Locate the cell with the specified text and output its (X, Y) center coordinate. 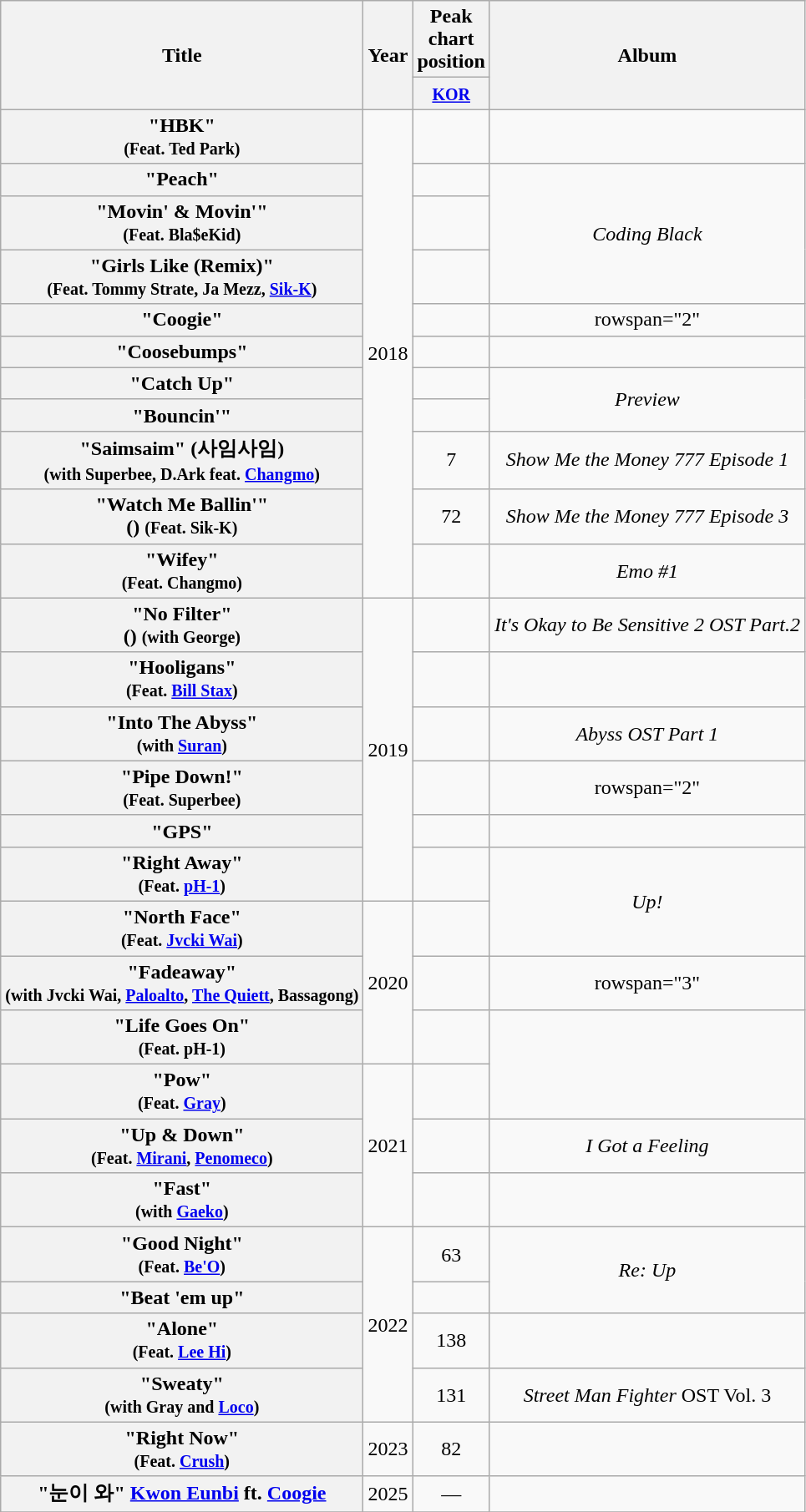
Album (646, 55)
Preview (646, 399)
2022 (388, 1324)
"Pipe Down!"(Feat. Superbee) (182, 788)
Title (182, 55)
"Saimsaim" (사임사임)(with Superbee, D.Ark feat. Changmo) (182, 460)
"Alone"(Feat. Lee Hi) (182, 1341)
"Catch Up" (182, 383)
"GPS" (182, 831)
"Bouncin'" (182, 415)
"Sweaty"(with Gray and Loco) (182, 1394)
KOR (451, 94)
"Into The Abyss"(with Suran) (182, 733)
"Watch Me Ballin'"() (Feat. Sik-K) (182, 516)
"HBK"(Feat. Ted Park) (182, 137)
"Fadeaway"(with Jvcki Wai, Paloalto, The Quiett, Bassagong) (182, 982)
Up! (646, 901)
72 (451, 516)
Abyss OST Part 1 (646, 733)
"Pow"(Feat. Gray) (182, 1092)
2019 (388, 750)
"North Face"(Feat. Jvcki Wai) (182, 928)
"Peach" (182, 180)
63 (451, 1254)
2020 (388, 982)
Show Me the Money 777 Episode 3 (646, 516)
rowspan="3" (646, 982)
"Right Now"(Feat. Crush) (182, 1449)
"Right Away"(Feat. pH-1) (182, 873)
Year (388, 55)
— (451, 1494)
"Girls Like (Remix)"(Feat. Tommy Strate, Ja Mezz, Sik-K) (182, 277)
2021 (388, 1145)
"Wifey"(Feat. Changmo) (182, 571)
Peakchartposition (451, 39)
2025 (388, 1494)
"Up & Down"(Feat. Mirani, Penomeco) (182, 1145)
It's Okay to Be Sensitive 2 OST Part.2 (646, 625)
"No Filter"() (with George) (182, 625)
Coding Black (646, 234)
"Movin' & Movin'"(Feat. Bla$eKid) (182, 222)
2023 (388, 1449)
Emo #1 (646, 571)
"Coosebumps" (182, 351)
"Fast"(with Gaeko) (182, 1201)
Re: Up (646, 1271)
Show Me the Money 777 Episode 1 (646, 460)
"Hooligans"(Feat. Bill Stax) (182, 680)
"Life Goes On"(Feat. pH-1) (182, 1037)
2018 (388, 354)
"눈이 와" Kwon Eunbi ft. Coogie (182, 1494)
Street Man Fighter OST Vol. 3 (646, 1394)
"Beat 'em up" (182, 1297)
131 (451, 1394)
82 (451, 1449)
"Coogie" (182, 320)
I Got a Feeling (646, 1145)
"Good Night"(Feat. Be'O) (182, 1254)
7 (451, 460)
138 (451, 1341)
